Output the [x, y] coordinate of the center of the cell containing the given text.  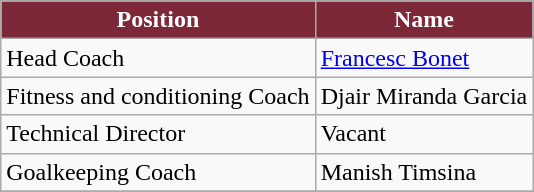
Vacant [424, 134]
Position [158, 20]
Technical Director [158, 134]
Francesc Bonet [424, 58]
Djair Miranda Garcia [424, 96]
Manish Timsina [424, 172]
Fitness and conditioning Coach [158, 96]
Name [424, 20]
Goalkeeping Coach [158, 172]
Head Coach [158, 58]
